Pinpoint the cell where the given text exists, returning its [X, Y] midpoint coordinate. 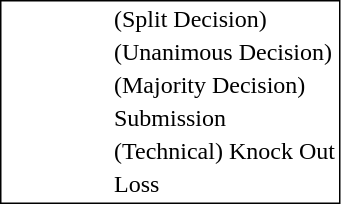
Submission [224, 119]
(Majority Decision) [224, 85]
(Unanimous Decision) [224, 53]
(Split Decision) [224, 19]
(Technical) Knock Out [224, 151]
Loss [224, 185]
